For the text-containing cell, return its midpoint in (X, Y) coordinate format. 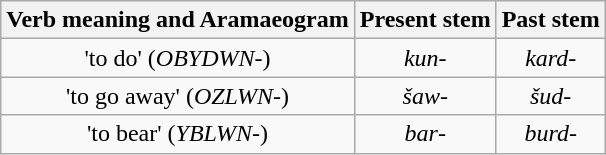
'to go away' (OZLWN-) (178, 96)
bar- (425, 134)
šaw- (425, 96)
kard- (550, 58)
Verb meaning and Aramaeogram (178, 20)
Present stem (425, 20)
'to bear' (YBLWN-) (178, 134)
šud- (550, 96)
burd- (550, 134)
'to do' (OBYDWN-) (178, 58)
Past stem (550, 20)
kun- (425, 58)
